Detect which cell encompasses the target text, then output its (x, y) center coordinate. 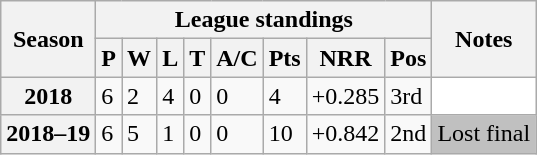
P (109, 58)
Pos (408, 58)
2018–19 (48, 134)
W (140, 58)
5 (140, 134)
NRR (346, 58)
1 (170, 134)
Lost final (484, 134)
3rd (408, 96)
League standings (264, 20)
A/C (237, 58)
Pts (284, 58)
+0.842 (346, 134)
2nd (408, 134)
2018 (48, 96)
10 (284, 134)
Season (48, 39)
+0.285 (346, 96)
Notes (484, 39)
L (170, 58)
T (198, 58)
2 (140, 96)
